Search for the cell housing the specified text and yield its [X, Y] center coordinate. 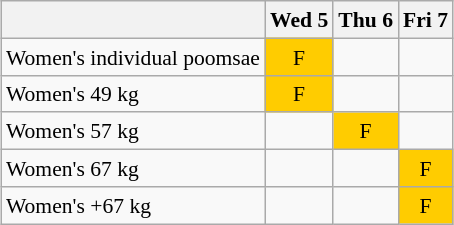
Women's individual poomsae [133, 56]
Wed 5 [299, 20]
Women's 49 kg [133, 94]
Women's +67 kg [133, 204]
Fri 7 [426, 20]
Women's 57 kg [133, 130]
Women's 67 kg [133, 168]
Thu 6 [366, 20]
